Output the [x, y] coordinate of the center of the cell containing the given text.  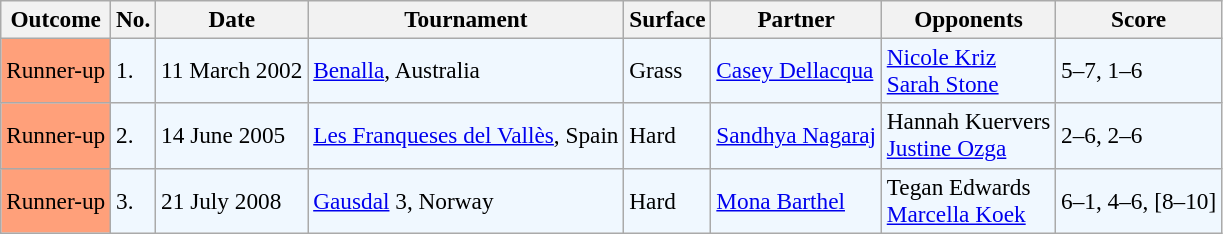
6–1, 4–6, [8–10] [1139, 200]
Mona Barthel [796, 200]
1. [134, 70]
Les Franqueses del Vallès, Spain [466, 136]
Date [232, 19]
Opponents [968, 19]
Grass [668, 70]
No. [134, 19]
Tournament [466, 19]
Surface [668, 19]
Partner [796, 19]
21 July 2008 [232, 200]
Score [1139, 19]
Hannah Kuervers Justine Ozga [968, 136]
2–6, 2–6 [1139, 136]
Nicole Kriz Sarah Stone [968, 70]
Gausdal 3, Norway [466, 200]
5–7, 1–6 [1139, 70]
14 June 2005 [232, 136]
3. [134, 200]
11 March 2002 [232, 70]
Outcome [56, 19]
Sandhya Nagaraj [796, 136]
Tegan Edwards Marcella Koek [968, 200]
Benalla, Australia [466, 70]
Casey Dellacqua [796, 70]
2. [134, 136]
